Return the [X, Y] coordinate for the center point of the cell that contains the specified text.  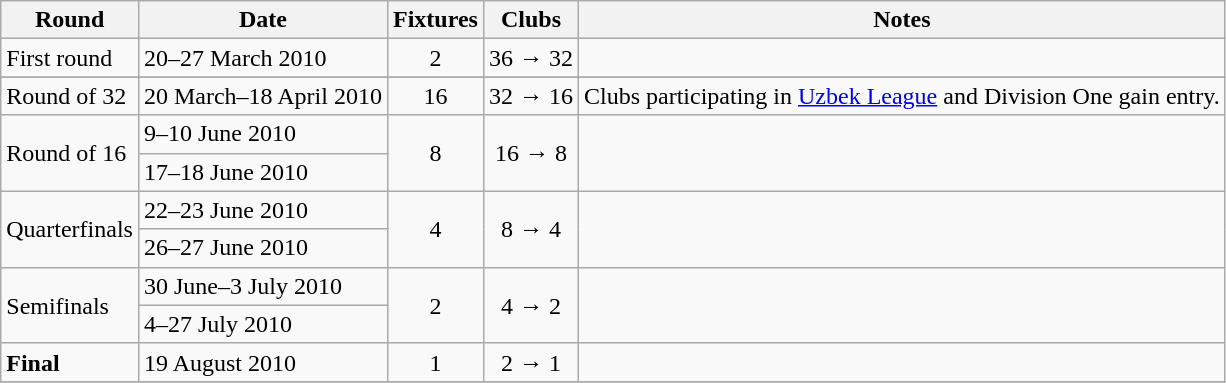
26–27 June 2010 [262, 248]
2 → 1 [530, 362]
17–18 June 2010 [262, 172]
19 August 2010 [262, 362]
30 June–3 July 2010 [262, 286]
Final [70, 362]
9–10 June 2010 [262, 134]
Round of 32 [70, 96]
36 → 32 [530, 58]
20–27 March 2010 [262, 58]
Fixtures [435, 20]
4 → 2 [530, 305]
Clubs [530, 20]
16 → 8 [530, 153]
8 [435, 153]
16 [435, 96]
32 → 16 [530, 96]
4 [435, 229]
Clubs participating in Uzbek League and Division One gain entry. [902, 96]
8 → 4 [530, 229]
First round [70, 58]
22–23 June 2010 [262, 210]
20 March–18 April 2010 [262, 96]
1 [435, 362]
Semifinals [70, 305]
Round of 16 [70, 153]
Date [262, 20]
Notes [902, 20]
Round [70, 20]
Quarterfinals [70, 229]
4–27 July 2010 [262, 324]
